Determine the (x, y) coordinate at the center of the cell enclosing the given text.  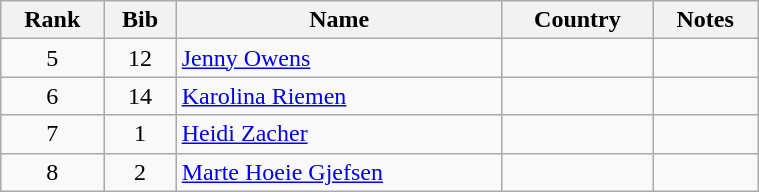
1 (140, 134)
8 (52, 172)
Marte Hoeie Gjefsen (339, 172)
Karolina Riemen (339, 96)
12 (140, 58)
Name (339, 20)
7 (52, 134)
6 (52, 96)
Jenny Owens (339, 58)
Notes (704, 20)
Rank (52, 20)
Heidi Zacher (339, 134)
Bib (140, 20)
14 (140, 96)
2 (140, 172)
Country (577, 20)
5 (52, 58)
